Scan for the cell matching the given text and deliver its [x, y] coordinate at center. 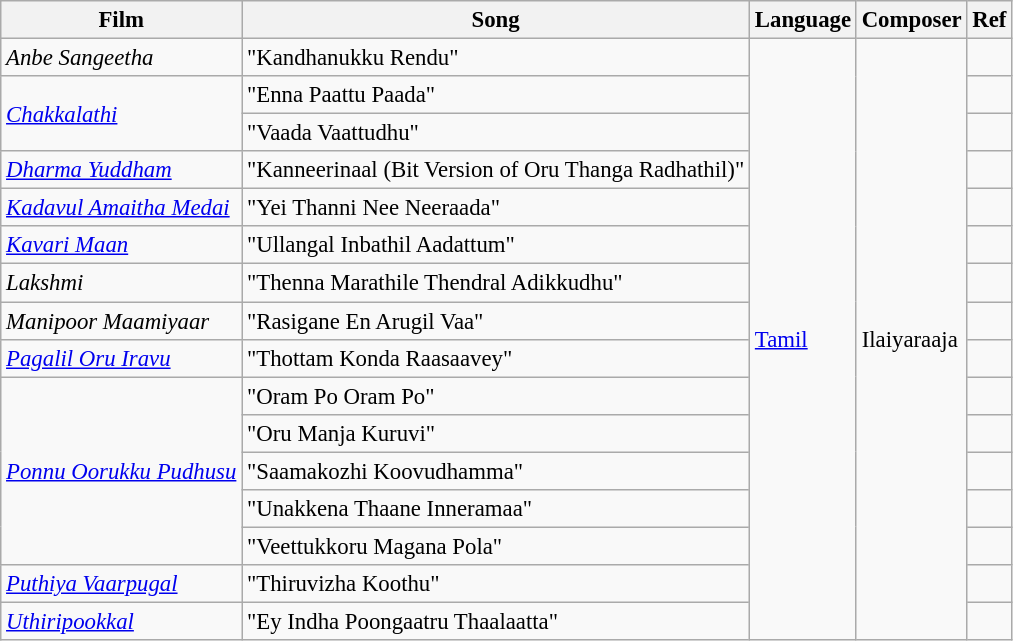
Ref [990, 20]
Language [804, 20]
Film [122, 20]
"Kanneerinaal (Bit Version of Oru Thanga Radhathil)" [496, 170]
"Rasigane En Arugil Vaa" [496, 321]
"Oru Manja Kuruvi" [496, 433]
"Thottam Konda Raasaavey" [496, 358]
"Saamakozhi Koovudhamma" [496, 471]
Anbe Sangeetha [122, 58]
Pagalil Oru Iravu [122, 358]
Ponnu Oorukku Pudhusu [122, 471]
"Unakkena Thaane Inneramaa" [496, 509]
Dharma Yuddham [122, 170]
Kavari Maan [122, 245]
"Oram Po Oram Po" [496, 396]
"Thenna Marathile Thendral Adikkudhu" [496, 283]
Puthiya Vaarpugal [122, 584]
Manipoor Maamiyaar [122, 321]
"Ullangal Inbathil Aadattum" [496, 245]
Composer [912, 20]
"Vaada Vaattudhu" [496, 133]
Song [496, 20]
Uthiripookkal [122, 621]
"Enna Paattu Paada" [496, 95]
Chakkalathi [122, 114]
Kadavul Amaitha Medai [122, 208]
Ilaiyaraaja [912, 340]
"Yei Thanni Nee Neeraada" [496, 208]
"Ey Indha Poongaatru Thaalaatta" [496, 621]
Tamil [804, 340]
"Veettukkoru Magana Pola" [496, 546]
Lakshmi [122, 283]
"Kandhanukku Rendu" [496, 58]
"Thiruvizha Koothu" [496, 584]
